From the cell containing the given text, extract its center point as (X, Y) coordinate. 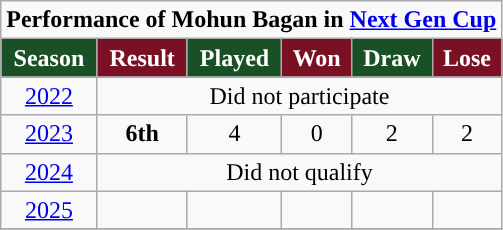
6th (142, 134)
Did not qualify (300, 172)
Lose (467, 58)
2023 (49, 134)
Draw (392, 58)
Did not participate (300, 96)
4 (234, 134)
Performance of Mohun Bagan in Next Gen Cup (252, 20)
Season (49, 58)
2022 (49, 96)
2024 (49, 172)
Played (234, 58)
Result (142, 58)
Won (317, 58)
0 (317, 134)
2025 (49, 210)
